Find where the given text appears and provide that cell's center as (X, Y) coordinate. 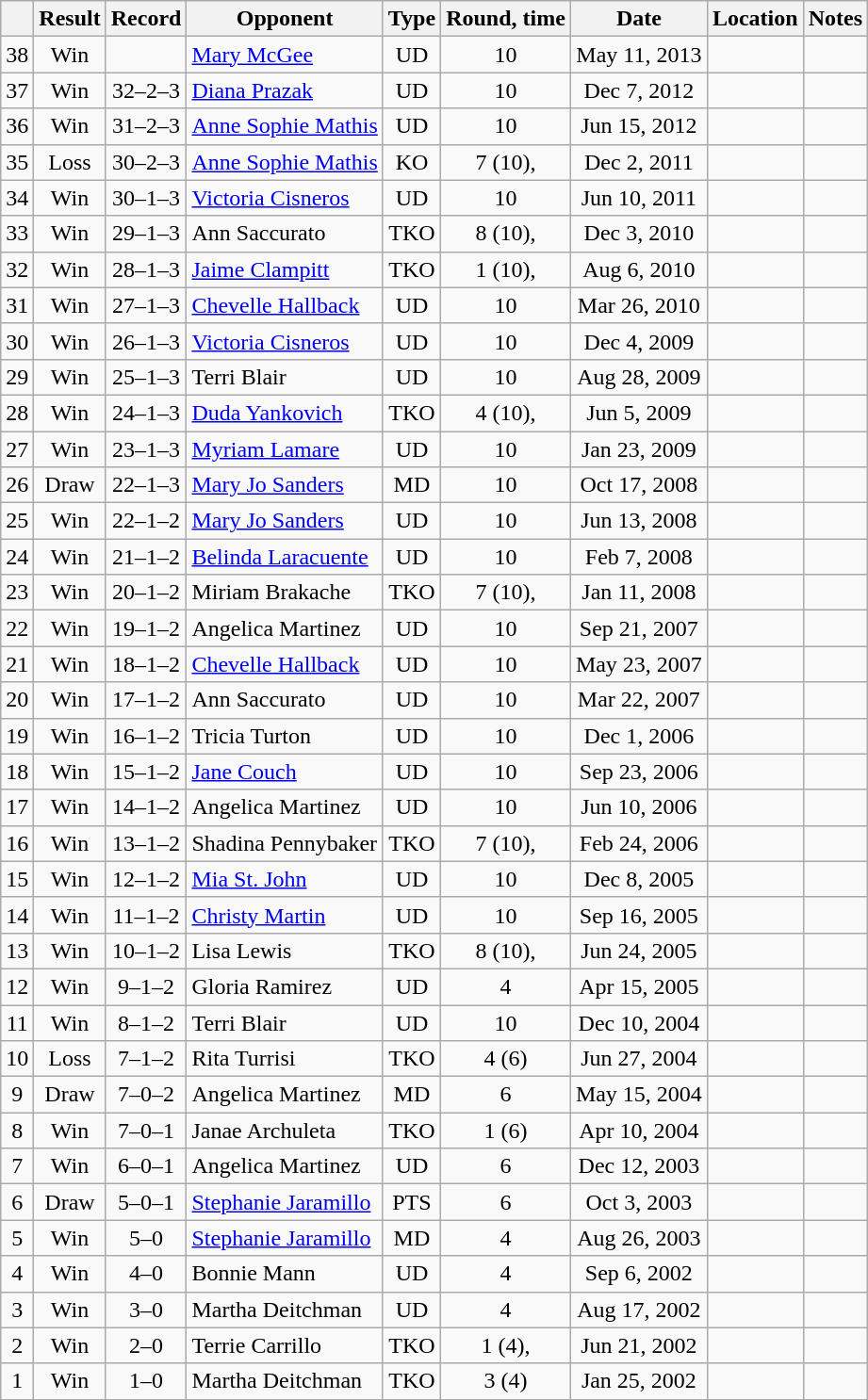
10–1–2 (146, 951)
1–0 (146, 1381)
9–1–2 (146, 986)
29–1–3 (146, 234)
21–1–2 (146, 557)
34 (17, 198)
Jun 13, 2008 (639, 521)
33 (17, 234)
Duda Yankovich (285, 413)
20 (17, 700)
1 (6) (506, 1131)
5–0–1 (146, 1202)
Round, time (506, 19)
Aug 6, 2010 (639, 269)
26–1–3 (146, 341)
30–2–3 (146, 162)
16–1–2 (146, 736)
4 (10), (506, 413)
27–1–3 (146, 305)
Record (146, 19)
24–1–3 (146, 413)
27 (17, 449)
2 (17, 1345)
Opponent (285, 19)
28–1–3 (146, 269)
Belinda Laracuente (285, 557)
Result (70, 19)
Christy Martin (285, 915)
Mary McGee (285, 55)
3–0 (146, 1310)
KO (411, 162)
5–0 (146, 1238)
8 (17, 1131)
Diana Prazak (285, 90)
1 (10), (506, 269)
15–1–2 (146, 772)
31–2–3 (146, 126)
38 (17, 55)
32 (17, 269)
Dec 8, 2005 (639, 879)
Dec 3, 2010 (639, 234)
18 (17, 772)
35 (17, 162)
Jun 10, 2011 (639, 198)
9 (17, 1095)
Notes (835, 19)
Mar 22, 2007 (639, 700)
7–1–2 (146, 1059)
30–1–3 (146, 198)
6–0–1 (146, 1166)
25–1–3 (146, 377)
32–2–3 (146, 90)
Dec 7, 2012 (639, 90)
1 (17, 1381)
Sep 21, 2007 (639, 628)
Oct 17, 2008 (639, 485)
Lisa Lewis (285, 951)
36 (17, 126)
Oct 3, 2003 (639, 1202)
12–1–2 (146, 879)
20–1–2 (146, 593)
14–1–2 (146, 807)
Dec 12, 2003 (639, 1166)
Jun 5, 2009 (639, 413)
26 (17, 485)
Shadina Pennybaker (285, 843)
21 (17, 664)
3 (4) (506, 1381)
19 (17, 736)
Jan 23, 2009 (639, 449)
Jun 27, 2004 (639, 1059)
12 (17, 986)
22 (17, 628)
8–1–2 (146, 1022)
Date (639, 19)
Aug 17, 2002 (639, 1310)
Sep 23, 2006 (639, 772)
Dec 10, 2004 (639, 1022)
Dec 2, 2011 (639, 162)
2–0 (146, 1345)
Jun 21, 2002 (639, 1345)
7–0–1 (146, 1131)
Jan 11, 2008 (639, 593)
4–0 (146, 1274)
Miriam Brakache (285, 593)
Sep 16, 2005 (639, 915)
11 (17, 1022)
Feb 7, 2008 (639, 557)
Jun 15, 2012 (639, 126)
Jane Couch (285, 772)
37 (17, 90)
Rita Turrisi (285, 1059)
25 (17, 521)
7–0–2 (146, 1095)
7 (17, 1166)
Location (755, 19)
Mar 26, 2010 (639, 305)
Jaime Clampitt (285, 269)
31 (17, 305)
13–1–2 (146, 843)
22–1–2 (146, 521)
Apr 10, 2004 (639, 1131)
11–1–2 (146, 915)
May 15, 2004 (639, 1095)
Tricia Turton (285, 736)
1 (4), (506, 1345)
4 (6) (506, 1059)
Type (411, 19)
Jun 24, 2005 (639, 951)
24 (17, 557)
Myriam Lamare (285, 449)
Jan 25, 2002 (639, 1381)
19–1–2 (146, 628)
Dec 1, 2006 (639, 736)
23 (17, 593)
16 (17, 843)
Gloria Ramirez (285, 986)
May 11, 2013 (639, 55)
23–1–3 (146, 449)
Feb 24, 2006 (639, 843)
Aug 26, 2003 (639, 1238)
Aug 28, 2009 (639, 377)
18–1–2 (146, 664)
PTS (411, 1202)
Sep 6, 2002 (639, 1274)
22–1–3 (146, 485)
May 23, 2007 (639, 664)
Dec 4, 2009 (639, 341)
28 (17, 413)
Janae Archuleta (285, 1131)
17 (17, 807)
14 (17, 915)
Bonnie Mann (285, 1274)
3 (17, 1310)
Terrie Carrillo (285, 1345)
30 (17, 341)
29 (17, 377)
13 (17, 951)
Apr 15, 2005 (639, 986)
5 (17, 1238)
Jun 10, 2006 (639, 807)
Mia St. John (285, 879)
15 (17, 879)
17–1–2 (146, 700)
